Determine the (x, y) coordinate at the center of the cell enclosing the given text.  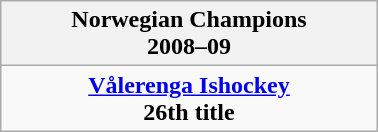
Norwegian Champions2008–09 (189, 34)
Vålerenga Ishockey26th title (189, 98)
